Scan for the cell matching the given text and deliver its [X, Y] coordinate at center. 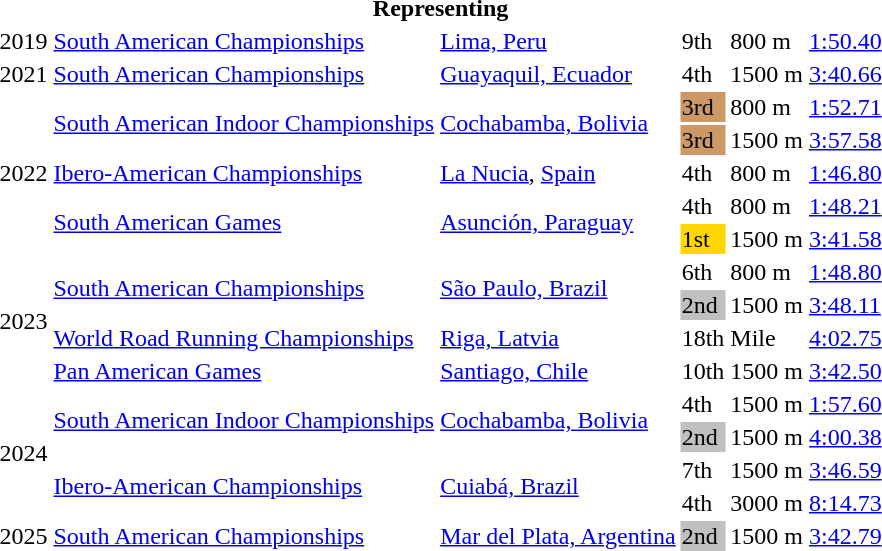
Lima, Peru [558, 41]
São Paulo, Brazil [558, 288]
10th [703, 371]
9th [703, 41]
1st [703, 239]
Riga, Latvia [558, 338]
Cuiabá, Brazil [558, 486]
18th [703, 338]
World Road Running Championships [244, 338]
Santiago, Chile [558, 371]
La Nucia, Spain [558, 173]
Asunción, Paraguay [558, 222]
Mar del Plata, Argentina [558, 536]
3000 m [767, 503]
Pan American Games [244, 371]
Guayaquil, Ecuador [558, 74]
South American Games [244, 222]
7th [703, 470]
6th [703, 272]
Mile [767, 338]
